Return [X, Y] of the center of cell containing provided text 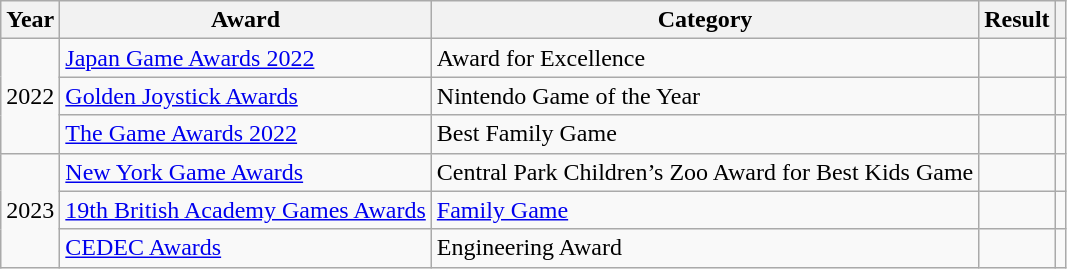
2023 [30, 210]
CEDEC Awards [246, 248]
Year [30, 20]
Nintendo Game of the Year [704, 96]
Best Family Game [704, 134]
Central Park Children’s Zoo Award for Best Kids Game [704, 172]
Engineering Award [704, 248]
2022 [30, 96]
Category [704, 20]
Golden Joystick Awards [246, 96]
Award [246, 20]
New York Game Awards [246, 172]
The Game Awards 2022 [246, 134]
Japan Game Awards 2022 [246, 58]
Result [1017, 20]
19th British Academy Games Awards [246, 210]
Family Game [704, 210]
Award for Excellence [704, 58]
